Locate the cell with the specified text and output its [X, Y] center coordinate. 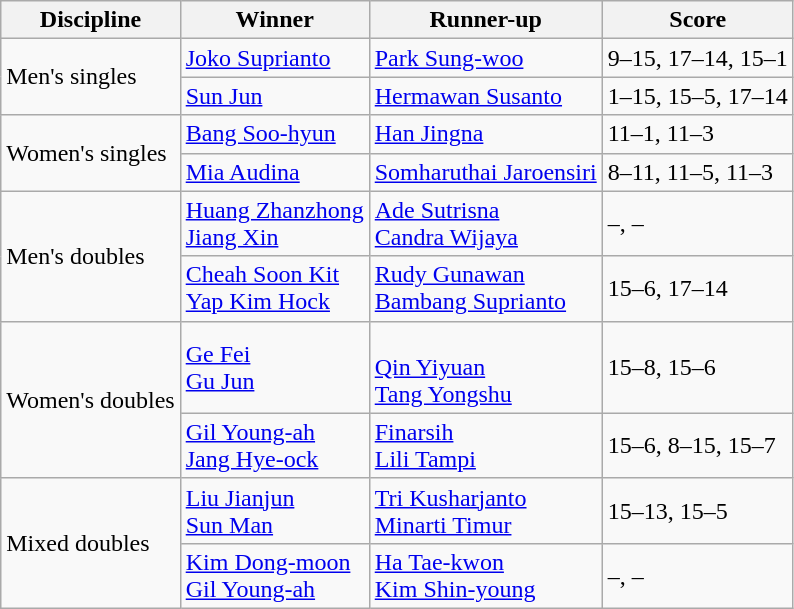
Ade Sutrisna Candra Wijaya [486, 224]
15–13, 15–5 [698, 510]
Women's singles [90, 153]
Ge Fei Gu Jun [274, 367]
Rudy Gunawan Bambang Suprianto [486, 288]
Score [698, 20]
Discipline [90, 20]
Finarsih Lili Tampi [486, 446]
11–1, 11–3 [698, 134]
Park Sung-woo [486, 58]
Bang Soo-hyun [274, 134]
Mixed doubles [90, 543]
Runner-up [486, 20]
Joko Suprianto [274, 58]
Kim Dong-moon Gil Young-ah [274, 576]
15–8, 15–6 [698, 367]
Men's singles [90, 77]
Gil Young-ah Jang Hye-ock [274, 446]
Hermawan Susanto [486, 96]
15–6, 17–14 [698, 288]
8–11, 11–5, 11–3 [698, 172]
Sun Jun [274, 96]
Mia Audina [274, 172]
1–15, 15–5, 17–14 [698, 96]
Ha Tae-kwon Kim Shin-young [486, 576]
Liu Jianjun Sun Man [274, 510]
Men's doubles [90, 256]
15–6, 8–15, 15–7 [698, 446]
Tri Kusharjanto Minarti Timur [486, 510]
Winner [274, 20]
Han Jingna [486, 134]
Huang Zhanzhong Jiang Xin [274, 224]
Qin Yiyuan Tang Yongshu [486, 367]
Cheah Soon Kit Yap Kim Hock [274, 288]
Somharuthai Jaroensiri [486, 172]
9–15, 17–14, 15–1 [698, 58]
Women's doubles [90, 400]
